Pinpoint the cell where the given text exists, returning its [x, y] midpoint coordinate. 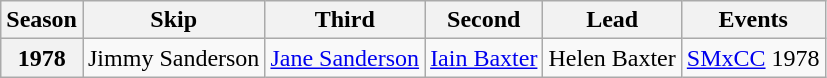
1978 [42, 58]
Third [345, 20]
Events [753, 20]
Skip [173, 20]
Helen Baxter [612, 58]
Second [484, 20]
Iain Baxter [484, 58]
SMxCC 1978 [753, 58]
Lead [612, 20]
Jane Sanderson [345, 58]
Season [42, 20]
Jimmy Sanderson [173, 58]
